Capture the cell that displays the provided text and extract its (x, y) central coordinate. 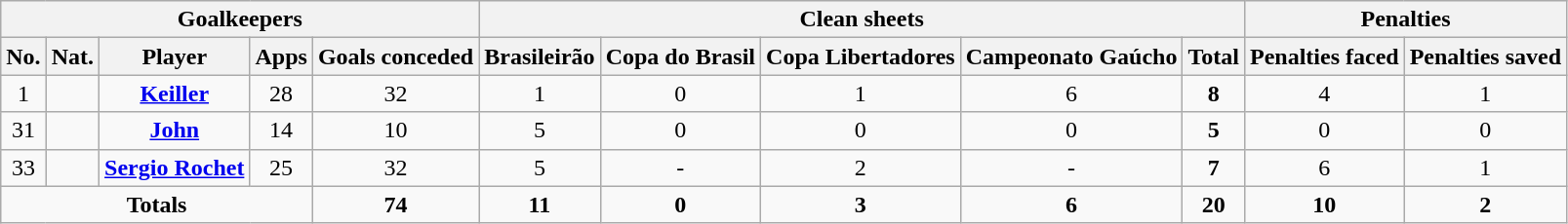
Totals (157, 205)
Goals conceded (395, 56)
25 (281, 168)
4 (1324, 93)
11 (540, 205)
8 (1214, 93)
14 (281, 131)
33 (23, 168)
74 (395, 205)
Brasileirão (540, 56)
Campeonato Gaúcho (1071, 56)
Sergio Rochet (175, 168)
Clean sheets (863, 19)
Keiller (175, 93)
28 (281, 93)
20 (1214, 205)
31 (23, 131)
Player (175, 56)
7 (1214, 168)
Apps (281, 56)
Nat. (72, 56)
Total (1214, 56)
Penalties faced (1324, 56)
Copa Libertadores (861, 56)
Goalkeepers (240, 19)
No. (23, 56)
Penalties saved (1485, 56)
John (175, 131)
3 (861, 205)
Copa do Brasil (680, 56)
Penalties (1405, 19)
